Return the (X, Y) coordinate for the center point of the cell that contains the specified text.  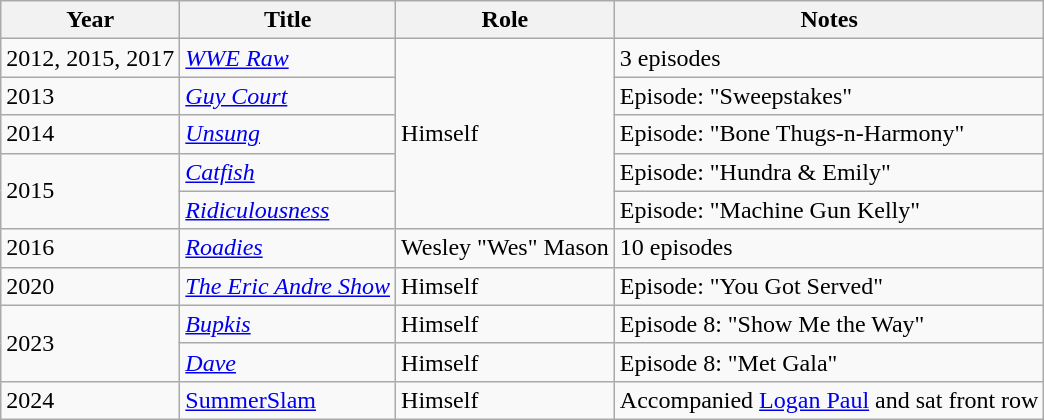
Ridiculousness (288, 210)
Notes (829, 20)
SummerSlam (288, 400)
2016 (90, 248)
WWE Raw (288, 58)
Dave (288, 362)
Unsung (288, 134)
2024 (90, 400)
2023 (90, 343)
Accompanied Logan Paul and sat front row (829, 400)
2015 (90, 191)
The Eric Andre Show (288, 286)
Episode 8: "Show Me the Way" (829, 324)
Title (288, 20)
Episode: "You Got Served" (829, 286)
Guy Court (288, 96)
2020 (90, 286)
3 episodes (829, 58)
Roadies (288, 248)
Year (90, 20)
Episode 8: "Met Gala" (829, 362)
Wesley "Wes" Mason (506, 248)
2014 (90, 134)
Episode: "Machine Gun Kelly" (829, 210)
Episode: "Hundra & Emily" (829, 172)
2012, 2015, 2017 (90, 58)
Bupkis (288, 324)
Episode: "Bone Thugs-n-Harmony" (829, 134)
10 episodes (829, 248)
Catfish (288, 172)
Episode: "Sweepstakes" (829, 96)
2013 (90, 96)
Role (506, 20)
